Determine the (x, y) coordinate at the center of the cell enclosing the given text.  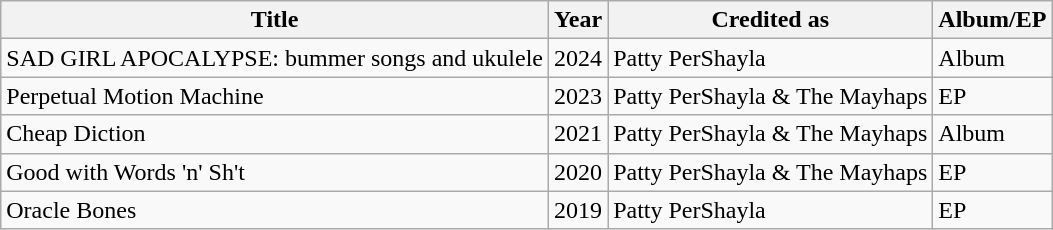
Year (578, 20)
SAD GIRL APOCALYPSE: bummer songs and ukulele (275, 58)
Title (275, 20)
2021 (578, 134)
Oracle Bones (275, 210)
2024 (578, 58)
Perpetual Motion Machine (275, 96)
Credited as (770, 20)
2020 (578, 172)
2019 (578, 210)
Album/EP (992, 20)
Good with Words 'n' Sh't (275, 172)
Cheap Diction (275, 134)
2023 (578, 96)
